Extract the (x, y) coordinate from the center of the cell holding the provided text.  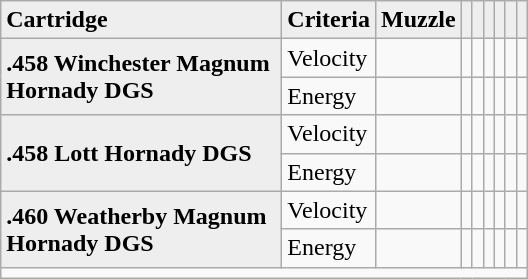
Muzzle (418, 20)
.458 Lott Hornady DGS (142, 153)
.458 Winchester Magnum Hornady DGS (142, 77)
Cartridge (142, 20)
Criteria (329, 20)
.460 Weatherby Magnum Hornady DGS (142, 229)
